Return the [X, Y] coordinate for the center point of the cell that contains the specified text.  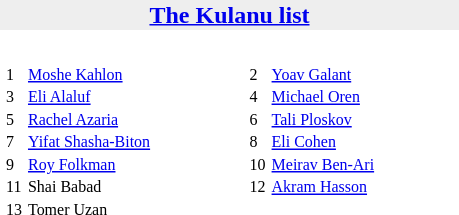
Roy Folkman [136, 164]
Eli Cohen [362, 142]
Akram Hasson [362, 187]
The Kulanu list [230, 15]
Eli Alaluf [136, 97]
6 [258, 120]
Yifat Shasha-Biton [136, 142]
7 [14, 142]
Tali Ploskov [362, 120]
5 [14, 120]
Rachel Azaria [136, 120]
3 [14, 97]
2 [258, 74]
Meirav Ben-Ari [362, 164]
Shai Babad [136, 187]
1 [14, 74]
12 [258, 187]
Michael Oren [362, 97]
8 [258, 142]
9 [14, 164]
4 [258, 97]
Yoav Galant [362, 74]
Moshe Kahlon [136, 74]
10 [258, 164]
11 [14, 187]
